Provide the (X, Y) coordinate of the cell's center where the given text is located.  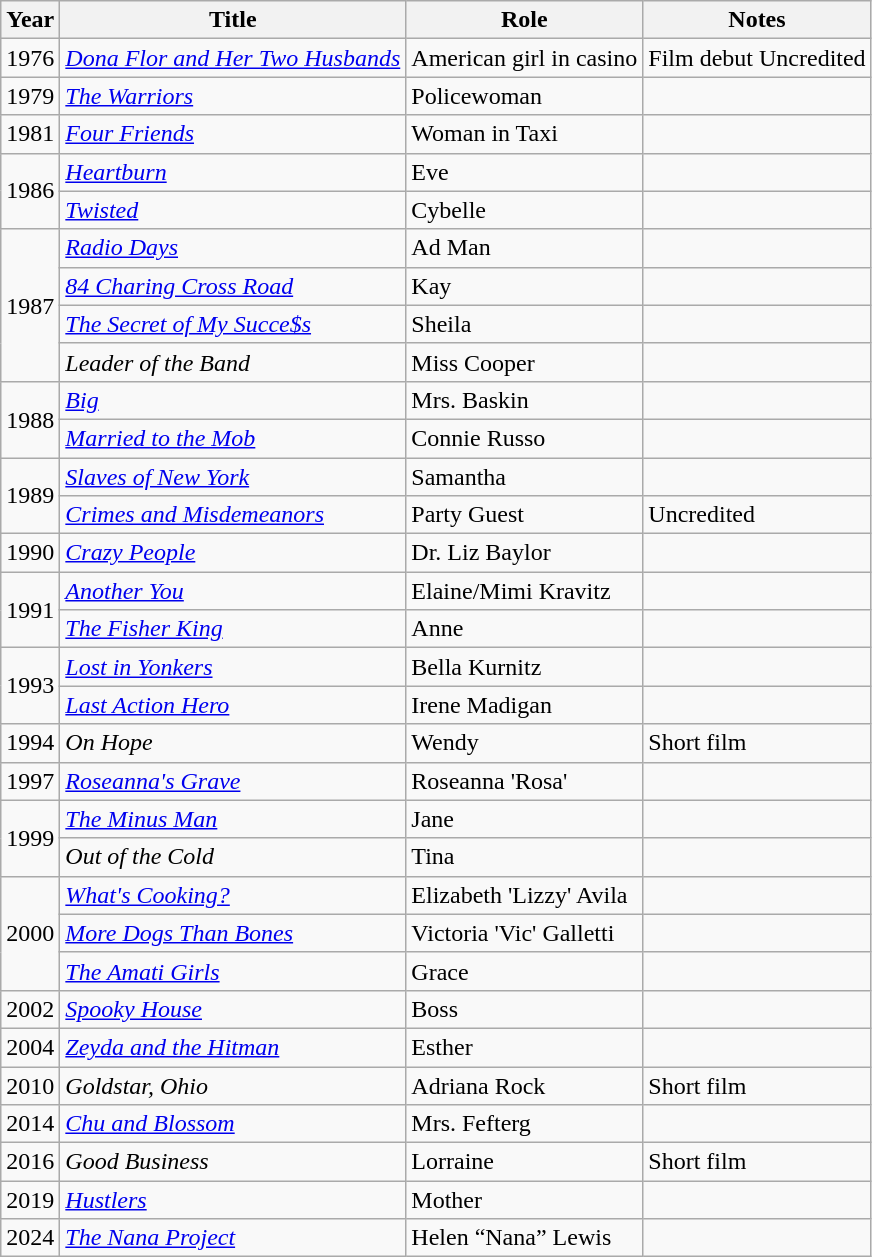
Chu and Blossom (233, 1124)
Tina (524, 857)
What's Cooking? (233, 895)
On Hope (233, 743)
Mrs. Baskin (524, 400)
Out of the Cold (233, 857)
Esther (524, 1047)
1993 (30, 686)
Elizabeth 'Lizzy' Avila (524, 895)
Film debut Uncredited (757, 58)
Uncredited (757, 515)
Zeyda and the Hitman (233, 1047)
The Fisher King (233, 629)
Lost in Yonkers (233, 667)
The Warriors (233, 96)
Lorraine (524, 1162)
1994 (30, 743)
American girl in casino (524, 58)
Mother (524, 1200)
Big (233, 400)
2016 (30, 1162)
Year (30, 20)
84 Charing Cross Road (233, 286)
1987 (30, 305)
2000 (30, 933)
Ad Man (524, 248)
Boss (524, 1009)
2002 (30, 1009)
2014 (30, 1124)
Helen “Nana” Lewis (524, 1238)
Crimes and Misdemeanors (233, 515)
Miss Cooper (524, 362)
Sheila (524, 324)
2024 (30, 1238)
Hustlers (233, 1200)
Woman in Taxi (524, 134)
Party Guest (524, 515)
Married to the Mob (233, 438)
Heartburn (233, 172)
1986 (30, 191)
Elaine/Mimi Kravitz (524, 591)
The Nana Project (233, 1238)
Four Friends (233, 134)
Leader of the Band (233, 362)
Policewoman (524, 96)
Jane (524, 819)
The Minus Man (233, 819)
The Amati Girls (233, 971)
Wendy (524, 743)
More Dogs Than Bones (233, 933)
Adriana Rock (524, 1085)
1989 (30, 496)
Anne (524, 629)
Twisted (233, 210)
Irene Madigan (524, 705)
Crazy People (233, 553)
2004 (30, 1047)
Role (524, 20)
Mrs. Fefterg (524, 1124)
1999 (30, 838)
1976 (30, 58)
Goldstar, Ohio (233, 1085)
1979 (30, 96)
Last Action Hero (233, 705)
Slaves of New York (233, 477)
Good Business (233, 1162)
Roseanna's Grave (233, 781)
Spooky House (233, 1009)
Victoria 'Vic' Galletti (524, 933)
1990 (30, 553)
Grace (524, 971)
Radio Days (233, 248)
Bella Kurnitz (524, 667)
2010 (30, 1085)
Cybelle (524, 210)
Eve (524, 172)
The Secret of My Succe$s (233, 324)
Samantha (524, 477)
1988 (30, 419)
Another You (233, 591)
Roseanna 'Rosa' (524, 781)
Kay (524, 286)
Dona Flor and Her Two Husbands (233, 58)
1997 (30, 781)
Dr. Liz Baylor (524, 553)
Notes (757, 20)
Title (233, 20)
2019 (30, 1200)
Connie Russo (524, 438)
1981 (30, 134)
1991 (30, 610)
